Identify which cell holds the provided text, then report its (X, Y) central coordinate. 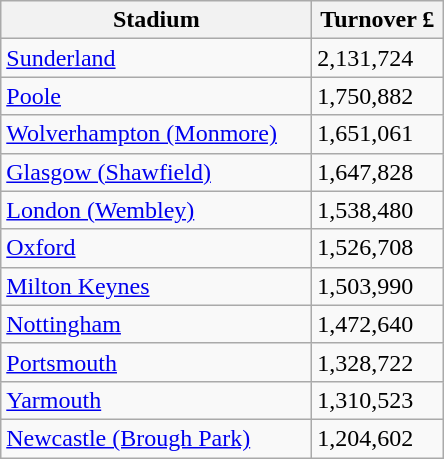
London (Wembley) (156, 210)
2,131,724 (378, 58)
1,651,061 (378, 134)
Portsmouth (156, 362)
Nottingham (156, 324)
Newcastle (Brough Park) (156, 438)
Yarmouth (156, 400)
1,750,882 (378, 96)
1,204,602 (378, 438)
Poole (156, 96)
1,538,480 (378, 210)
Stadium (156, 20)
Glasgow (Shawfield) (156, 172)
Turnover £ (378, 20)
1,472,640 (378, 324)
Milton Keynes (156, 286)
1,503,990 (378, 286)
Wolverhampton (Monmore) (156, 134)
Sunderland (156, 58)
Oxford (156, 248)
1,310,523 (378, 400)
1,647,828 (378, 172)
1,328,722 (378, 362)
1,526,708 (378, 248)
